Scan for the cell matching the given text and deliver its [X, Y] coordinate at center. 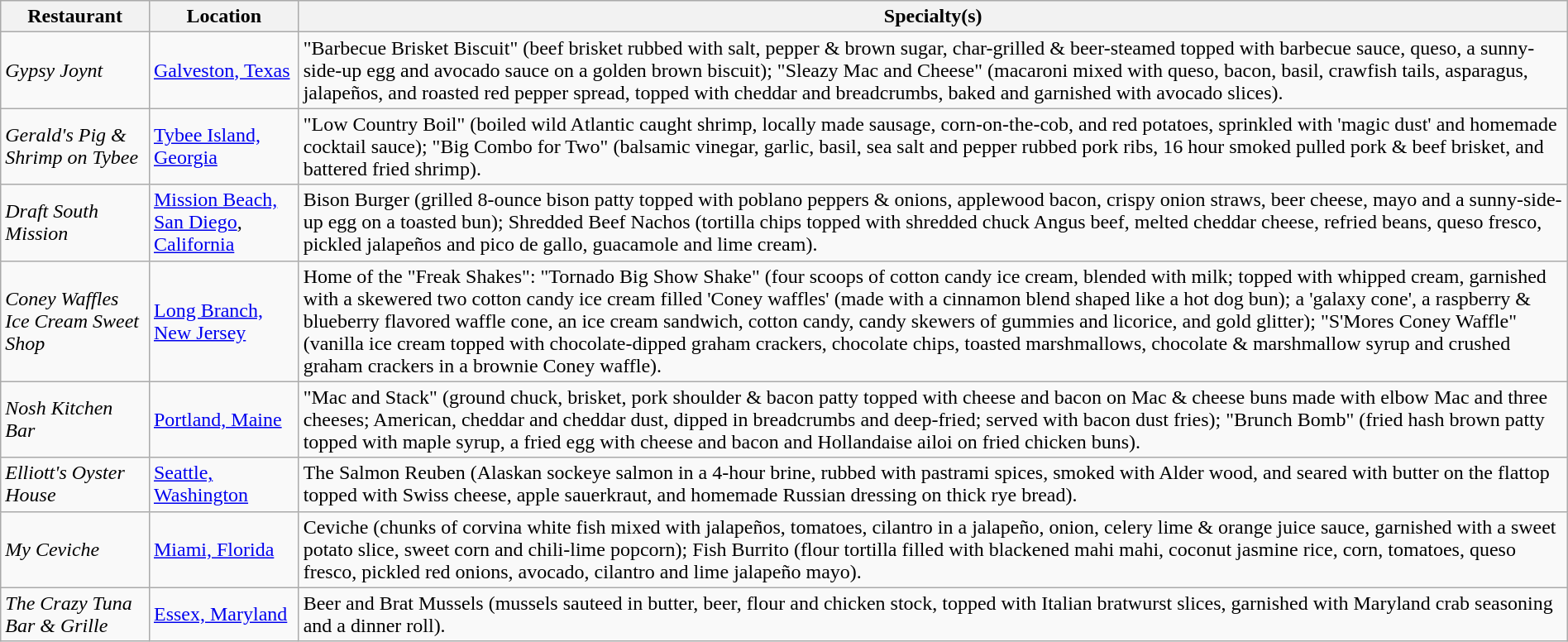
Miami, Florida [223, 549]
Mission Beach, San Diego, California [223, 223]
Portland, Maine [223, 419]
Gerald's Pig & Shrimp on Tybee [75, 146]
Elliott's Oyster House [75, 485]
Seattle, Washington [223, 485]
Tybee Island, Georgia [223, 146]
Coney Waffles Ice Cream Sweet Shop [75, 321]
My Ceviche [75, 549]
Location [223, 17]
Specialty(s) [933, 17]
Long Branch, New Jersey [223, 321]
Nosh Kitchen Bar [75, 419]
Essex, Maryland [223, 614]
The Crazy Tuna Bar & Grille [75, 614]
Restaurant [75, 17]
Gypsy Joynt [75, 70]
Draft South Mission [75, 223]
Galveston, Texas [223, 70]
